Search for the cell housing the specified text and yield its [X, Y] center coordinate. 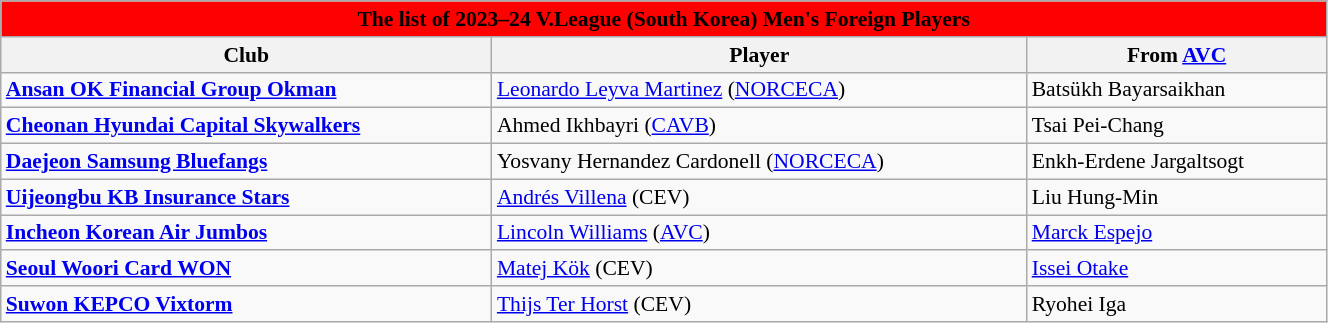
Club [246, 55]
Batsükh Bayarsaikhan [1177, 90]
Matej Kök (CEV) [760, 269]
Tsai Pei-Chang [1177, 126]
Cheonan Hyundai Capital Skywalkers [246, 126]
Issei Otake [1177, 269]
Suwon KEPCO Vixtorm [246, 304]
Uijeongbu KB Insurance Stars [246, 197]
From AVC [1177, 55]
Marck Espejo [1177, 233]
Enkh-Erdene Jargaltsogt [1177, 162]
Leonardo Leyva Martinez (NORCECA) [760, 90]
Liu Hung-Min [1177, 197]
Incheon Korean Air Jumbos [246, 233]
Ryohei Iga [1177, 304]
Ahmed Ikhbayri (CAVB) [760, 126]
The list of 2023–24 V.League (South Korea) Men's Foreign Players [664, 19]
Ansan OK Financial Group Okman [246, 90]
Player [760, 55]
Andrés Villena (CEV) [760, 197]
Thijs Ter Horst (CEV) [760, 304]
Seoul Woori Card WON [246, 269]
Yosvany Hernandez Cardonell (NORCECA) [760, 162]
Daejeon Samsung Bluefangs [246, 162]
Lincoln Williams (AVC) [760, 233]
